Find where the given text appears and provide that cell's center as (X, Y) coordinate. 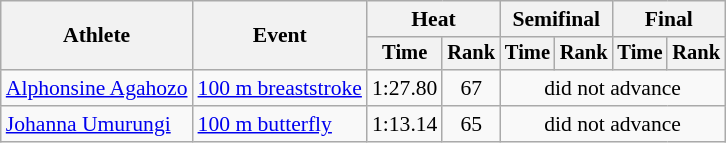
1:13.14 (404, 124)
Athlete (97, 36)
100 m breaststroke (280, 88)
Johanna Umurungi (97, 124)
Semifinal (556, 19)
67 (471, 88)
65 (471, 124)
Final (669, 19)
Heat (434, 19)
Event (280, 36)
Alphonsine Agahozo (97, 88)
100 m butterfly (280, 124)
1:27.80 (404, 88)
